Determine the (x, y) coordinate at the center of the cell enclosing the given text.  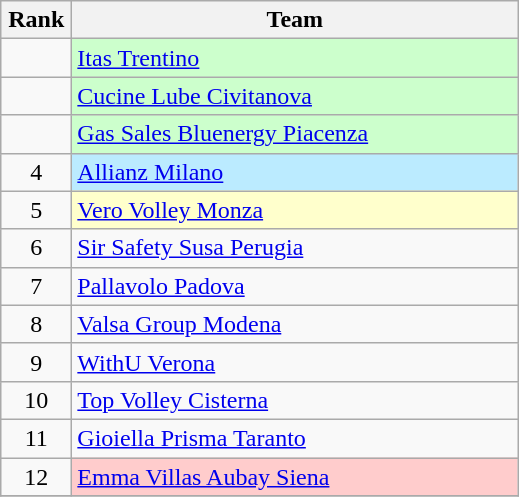
11 (36, 438)
10 (36, 400)
12 (36, 477)
Allianz Milano (295, 172)
Gas Sales Bluenergy Piacenza (295, 134)
Sir Safety Susa Perugia (295, 248)
Team (295, 20)
9 (36, 362)
5 (36, 210)
Rank (36, 20)
WithU Verona (295, 362)
Vero Volley Monza (295, 210)
Valsa Group Modena (295, 324)
Emma Villas Aubay Siena (295, 477)
Pallavolo Padova (295, 286)
Itas Trentino (295, 58)
6 (36, 248)
Top Volley Cisterna (295, 400)
Gioiella Prisma Taranto (295, 438)
8 (36, 324)
7 (36, 286)
4 (36, 172)
Cucine Lube Civitanova (295, 96)
